Output the (X, Y) coordinate of the center of the cell containing the given text.  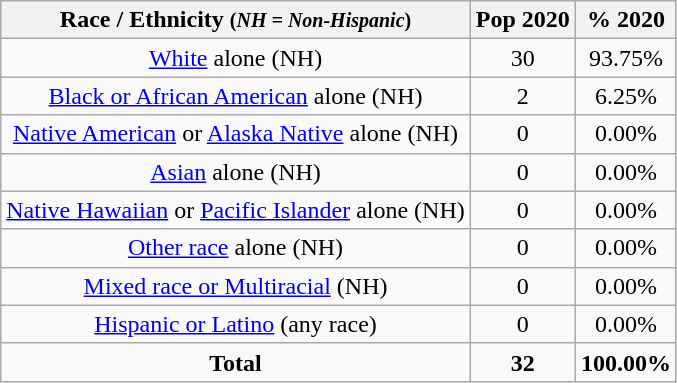
93.75% (626, 58)
32 (522, 362)
Other race alone (NH) (236, 248)
Hispanic or Latino (any race) (236, 324)
Race / Ethnicity (NH = Non-Hispanic) (236, 20)
30 (522, 58)
Black or African American alone (NH) (236, 96)
Native Hawaiian or Pacific Islander alone (NH) (236, 210)
6.25% (626, 96)
Asian alone (NH) (236, 172)
Total (236, 362)
Native American or Alaska Native alone (NH) (236, 134)
100.00% (626, 362)
Mixed race or Multiracial (NH) (236, 286)
Pop 2020 (522, 20)
White alone (NH) (236, 58)
2 (522, 96)
% 2020 (626, 20)
